Find where the given text appears and provide that cell's center as [X, Y] coordinate. 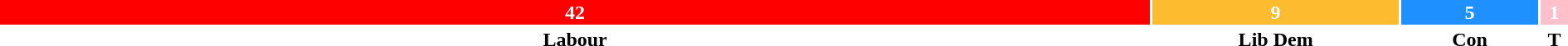
5 [1470, 12]
9 [1276, 12]
1 [1555, 12]
42 [575, 12]
